Locate the cell with the specified text and output its [X, Y] center coordinate. 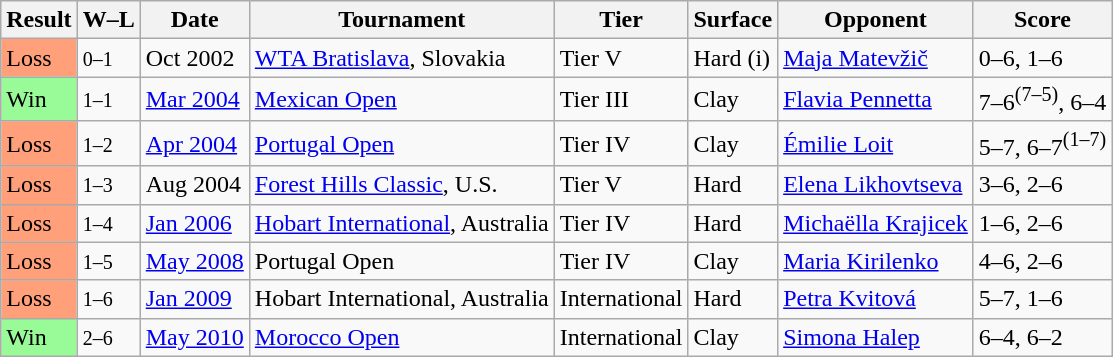
Maria Kirilenko [876, 261]
W–L [108, 20]
Jan 2006 [194, 223]
1–3 [108, 185]
Tournament [402, 20]
Émilie Loit [876, 144]
7–6(7–5), 6–4 [1042, 100]
Result [39, 20]
0–6, 1–6 [1042, 58]
Tier [621, 20]
6–4, 6–2 [1042, 337]
4–6, 2–6 [1042, 261]
Petra Kvitová [876, 299]
Michaëlla Krajicek [876, 223]
2–6 [108, 337]
Maja Matevžič [876, 58]
Date [194, 20]
May 2008 [194, 261]
Oct 2002 [194, 58]
Flavia Pennetta [876, 100]
Elena Likhovtseva [876, 185]
Forest Hills Classic, U.S. [402, 185]
Jan 2009 [194, 299]
WTA Bratislava, Slovakia [402, 58]
Morocco Open [402, 337]
Tier III [621, 100]
1–6 [108, 299]
Opponent [876, 20]
1–4 [108, 223]
Hard (i) [733, 58]
Mar 2004 [194, 100]
0–1 [108, 58]
3–6, 2–6 [1042, 185]
Apr 2004 [194, 144]
Score [1042, 20]
1–2 [108, 144]
Mexican Open [402, 100]
1–1 [108, 100]
5–7, 6–7(1–7) [1042, 144]
1–6, 2–6 [1042, 223]
Surface [733, 20]
Aug 2004 [194, 185]
Simona Halep [876, 337]
5–7, 1–6 [1042, 299]
May 2010 [194, 337]
1–5 [108, 261]
